Return the [X, Y] coordinate for the center point of the cell that contains the specified text.  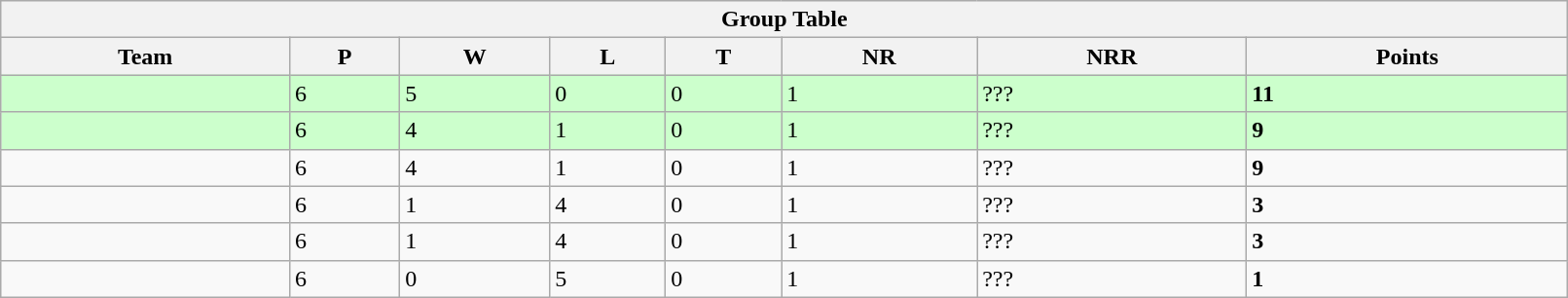
L [607, 56]
NR [880, 56]
W [475, 56]
P [345, 56]
11 [1407, 93]
NRR [1112, 56]
Team [146, 56]
T [724, 56]
Group Table [784, 19]
Points [1407, 56]
